Find where the given text appears and provide that cell's center as (x, y) coordinate. 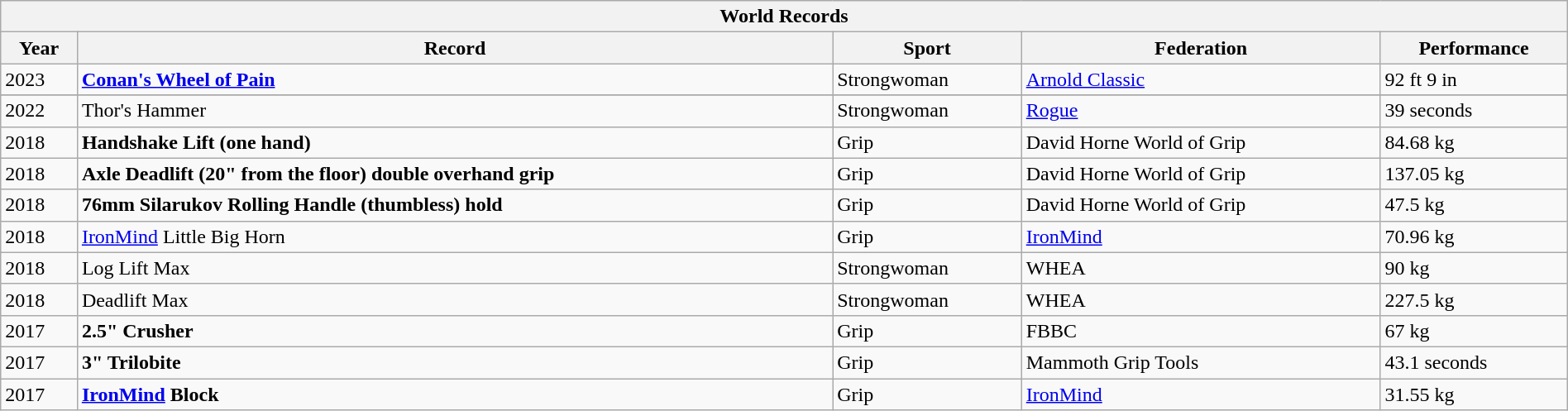
Year (40, 48)
76mm Silarukov Rolling Handle (thumbless) hold (455, 205)
2.5" Crusher (455, 331)
Sport (927, 48)
67 kg (1474, 331)
Handshake Lift (one hand) (455, 142)
2023 (40, 79)
92 ft 9 in (1474, 79)
Log Lift Max (455, 268)
90 kg (1474, 268)
World Records (784, 17)
47.5 kg (1474, 205)
Performance (1474, 48)
Deadlift Max (455, 299)
Conan's Wheel of Pain (455, 79)
84.68 kg (1474, 142)
227.5 kg (1474, 299)
70.96 kg (1474, 237)
43.1 seconds (1474, 362)
IronMind Little Big Horn (455, 237)
Arnold Classic (1201, 79)
31.55 kg (1474, 394)
2022 (40, 111)
FBBC (1201, 331)
3" Trilobite (455, 362)
IronMind Block (455, 394)
39 seconds (1474, 111)
Rogue (1201, 111)
137.05 kg (1474, 174)
Mammoth Grip Tools (1201, 362)
Thor's Hammer (455, 111)
Axle Deadlift (20" from the floor) double overhand grip (455, 174)
Record (455, 48)
Federation (1201, 48)
